For the text-containing cell, return its midpoint in (x, y) coordinate format. 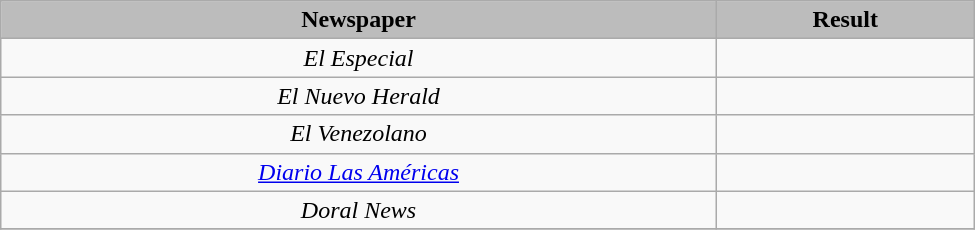
El Nuevo Herald (359, 96)
Doral News (359, 210)
El Venezolano (359, 134)
Diario Las Américas (359, 172)
El Especial (359, 58)
Result (845, 20)
Newspaper (359, 20)
